From the cell containing the given text, extract its center point as (X, Y) coordinate. 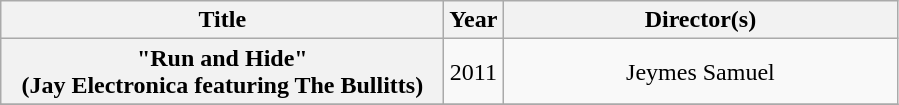
2011 (474, 72)
Title (222, 20)
"Run and Hide"(Jay Electronica featuring The Bullitts) (222, 72)
Director(s) (700, 20)
Year (474, 20)
Jeymes Samuel (700, 72)
